Pinpoint the cell where the given text exists, returning its (x, y) midpoint coordinate. 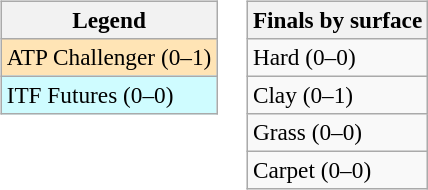
ATP Challenger (0–1) (108, 57)
Carpet (0–0) (337, 171)
Clay (0–1) (337, 95)
Grass (0–0) (337, 133)
Hard (0–0) (337, 57)
Finals by surface (337, 20)
Legend (108, 20)
ITF Futures (0–0) (108, 95)
